Determine the [X, Y] coordinate at the center of the cell enclosing the given text.  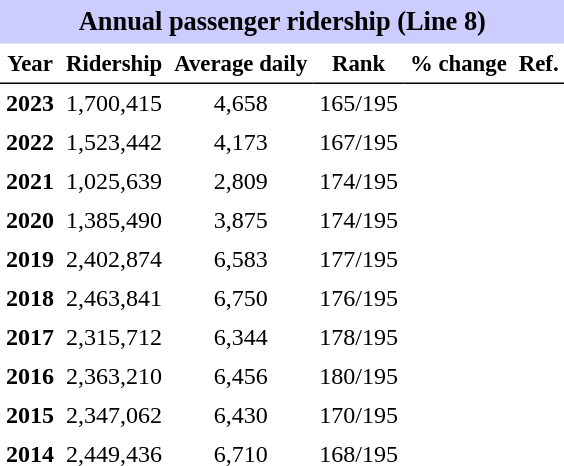
170/195 [358, 416]
2019 [30, 260]
176/195 [358, 298]
167/195 [358, 142]
6,583 [240, 260]
2017 [30, 338]
2021 [30, 182]
2022 [30, 142]
2015 [30, 416]
2020 [30, 220]
2,347,062 [114, 416]
% change [458, 64]
6,430 [240, 416]
1,523,442 [114, 142]
Ridership [114, 64]
Rank [358, 64]
Year [30, 64]
2023 [30, 104]
Average daily [240, 64]
4,173 [240, 142]
1,700,415 [114, 104]
165/195 [358, 104]
178/195 [358, 338]
2,809 [240, 182]
2,402,874 [114, 260]
1,025,639 [114, 182]
177/195 [358, 260]
1,385,490 [114, 220]
3,875 [240, 220]
6,750 [240, 298]
6,344 [240, 338]
2,463,841 [114, 298]
2,315,712 [114, 338]
6,456 [240, 376]
4,658 [240, 104]
180/195 [358, 376]
2,363,210 [114, 376]
2016 [30, 376]
2018 [30, 298]
